From the cell containing the given text, extract its center point as (X, Y) coordinate. 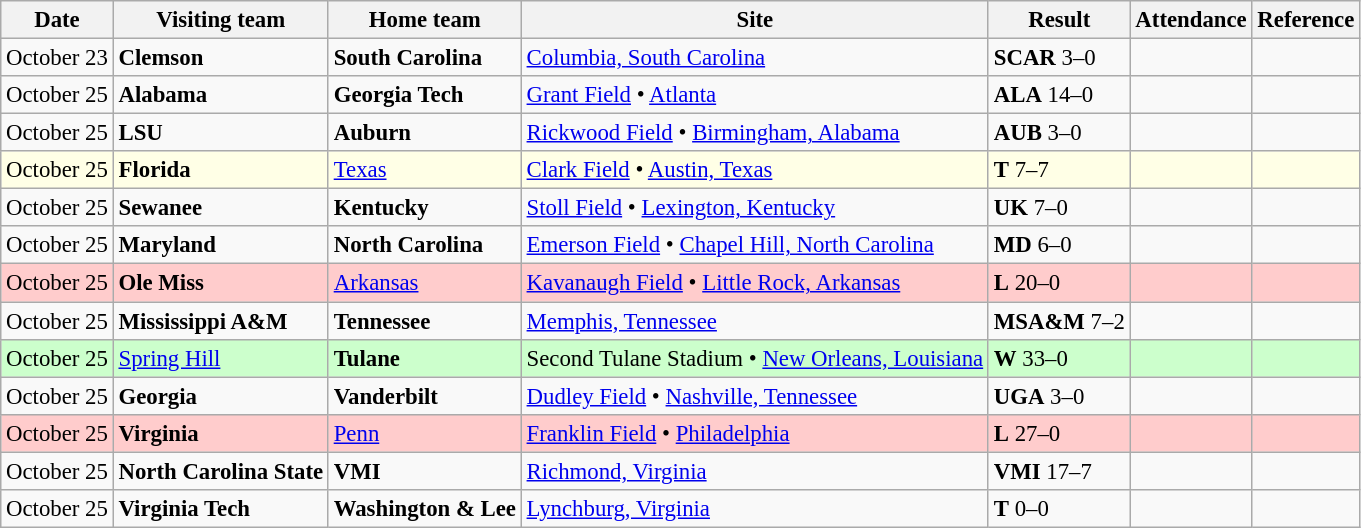
Georgia (220, 396)
L 27–0 (1059, 433)
Rickwood Field • Birmingham, Alabama (754, 133)
Grant Field • Atlanta (754, 95)
Memphis, Tennessee (754, 321)
Arkansas (424, 283)
North Carolina State (220, 471)
Sewanee (220, 208)
Clemson (220, 58)
L 20–0 (1059, 283)
Columbia, South Carolina (754, 58)
T 7–7 (1059, 170)
October 23 (57, 58)
Home team (424, 20)
VMI 17–7 (1059, 471)
Mississippi A&M (220, 321)
Texas (424, 170)
Site (754, 20)
UK 7–0 (1059, 208)
Emerson Field • Chapel Hill, North Carolina (754, 245)
Georgia Tech (424, 95)
Second Tulane Stadium • New Orleans, Louisiana (754, 358)
Florida (220, 170)
Virginia Tech (220, 509)
Maryland (220, 245)
North Carolina (424, 245)
VMI (424, 471)
T 0–0 (1059, 509)
Dudley Field • Nashville, Tennessee (754, 396)
Result (1059, 20)
W 33–0 (1059, 358)
Richmond, Virginia (754, 471)
LSU (220, 133)
Clark Field • Austin, Texas (754, 170)
Ole Miss (220, 283)
Auburn (424, 133)
Spring Hill (220, 358)
UGA 3–0 (1059, 396)
Reference (1306, 20)
Kavanaugh Field • Little Rock, Arkansas (754, 283)
Franklin Field • Philadelphia (754, 433)
ALA 14–0 (1059, 95)
Stoll Field • Lexington, Kentucky (754, 208)
MD 6–0 (1059, 245)
Visiting team (220, 20)
Penn (424, 433)
Kentucky (424, 208)
Tennessee (424, 321)
Virginia (220, 433)
Date (57, 20)
South Carolina (424, 58)
Tulane (424, 358)
Washington & Lee (424, 509)
Lynchburg, Virginia (754, 509)
AUB 3–0 (1059, 133)
Attendance (1191, 20)
MSA&M 7–2 (1059, 321)
SCAR 3–0 (1059, 58)
Vanderbilt (424, 396)
Alabama (220, 95)
